Return (x, y) of the center of cell containing provided text 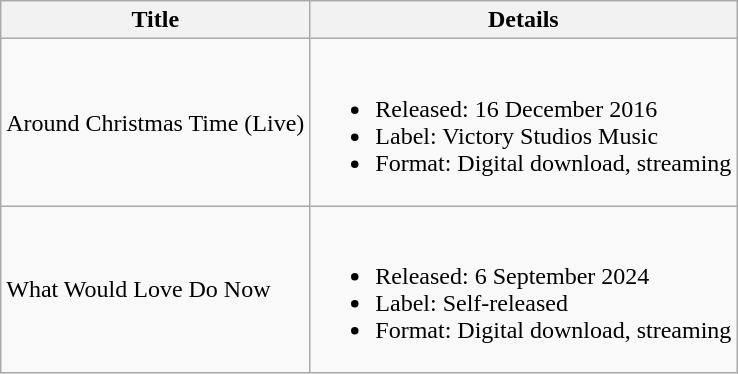
Released: 16 December 2016Label: Victory Studios MusicFormat: Digital download, streaming (524, 122)
Details (524, 20)
What Would Love Do Now (156, 290)
Released: 6 September 2024Label: Self-releasedFormat: Digital download, streaming (524, 290)
Title (156, 20)
Around Christmas Time (Live) (156, 122)
